Detect which cell encompasses the target text, then output its (X, Y) center coordinate. 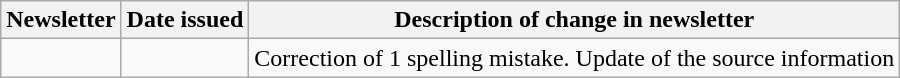
Description of change in newsletter (574, 20)
Date issued (185, 20)
Correction of 1 spelling mistake. Update of the source information (574, 58)
Newsletter (61, 20)
